Capture the cell that displays the provided text and extract its (X, Y) central coordinate. 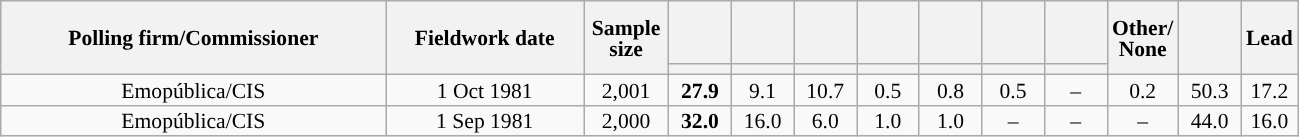
Other/None (1142, 38)
10.7 (826, 90)
44.0 (1210, 120)
0.2 (1142, 90)
Polling firm/Commissioner (194, 38)
6.0 (826, 120)
1 Oct 1981 (485, 90)
27.9 (700, 90)
Sample size (626, 38)
2,000 (626, 120)
1 Sep 1981 (485, 120)
0.8 (950, 90)
Fieldwork date (485, 38)
50.3 (1210, 90)
Lead (1270, 38)
9.1 (762, 90)
17.2 (1270, 90)
32.0 (700, 120)
2,001 (626, 90)
